Determine the [x, y] coordinate at the center of the cell enclosing the given text.  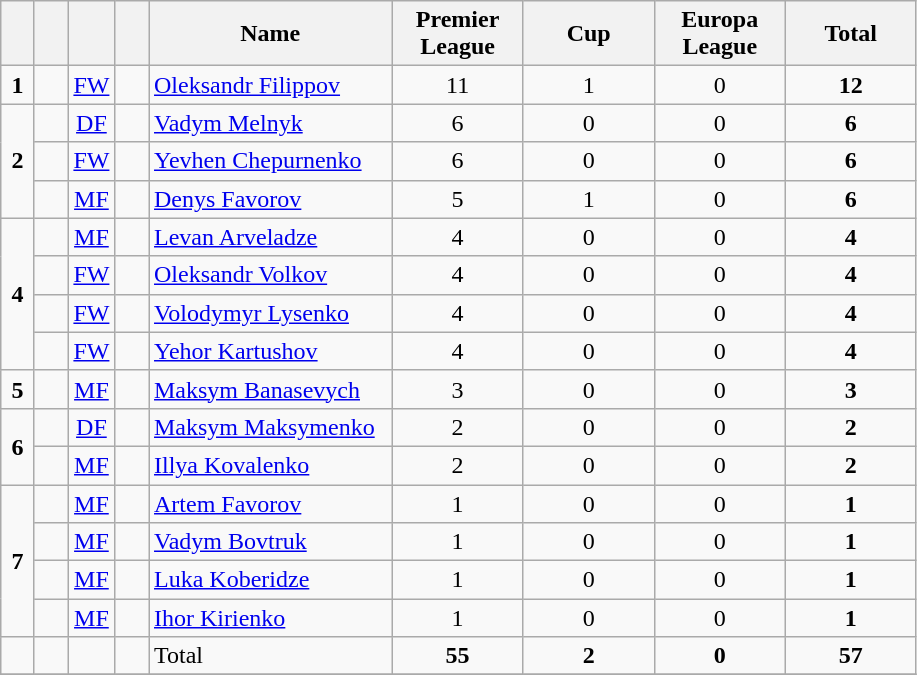
Name [270, 34]
Oleksandr Volkov [270, 275]
7 [18, 560]
Luka Koberidze [270, 580]
Vadym Melnyk [270, 123]
Ihor Kirienko [270, 618]
Cup [588, 34]
12 [850, 85]
Vadym Bovtruk [270, 542]
57 [850, 656]
Yehor Kartushov [270, 351]
Artem Favorov [270, 503]
Maksym Banasevych [270, 389]
Oleksandr Filippov [270, 85]
Premier League [458, 34]
Levan Arveladze [270, 237]
55 [458, 656]
11 [458, 85]
Denys Favorov [270, 199]
Yevhen Chepurnenko [270, 161]
Europa League [720, 34]
Maksym Maksymenko [270, 427]
Illya Kovalenko [270, 465]
Volodymyr Lysenko [270, 313]
